Extract the (x, y) coordinate from the center of the cell holding the provided text.  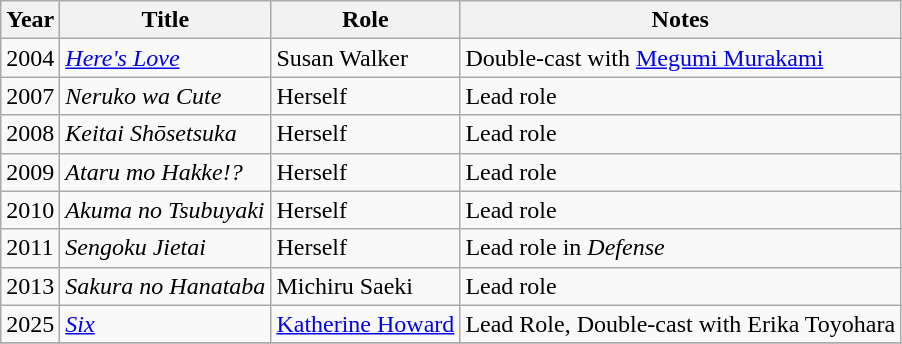
Double-cast with Megumi Murakami (680, 58)
2004 (30, 58)
Ataru mo Hakke!? (166, 172)
Katherine Howard (366, 324)
2013 (30, 286)
Title (166, 20)
Akuma no Tsubuyaki (166, 210)
Sakura no Hanataba (166, 286)
2007 (30, 96)
Lead Role, Double-cast with Erika Toyohara (680, 324)
Sengoku Jietai (166, 248)
2008 (30, 134)
Here's Love (166, 58)
Notes (680, 20)
Role (366, 20)
Lead role in Defense (680, 248)
Keitai Shōsetsuka (166, 134)
Six (166, 324)
Neruko wa Cute (166, 96)
2009 (30, 172)
2025 (30, 324)
2011 (30, 248)
Susan Walker (366, 58)
Year (30, 20)
Michiru Saeki (366, 286)
2010 (30, 210)
